Scan for the cell matching the given text and deliver its (x, y) coordinate at center. 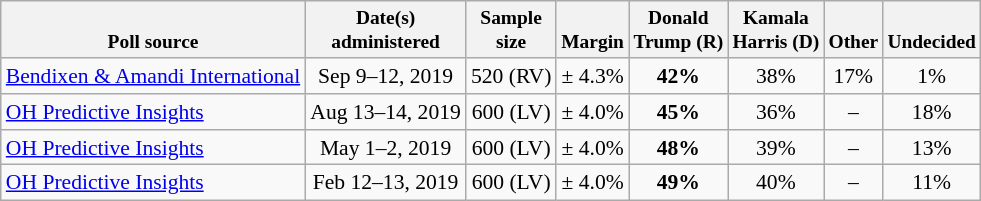
18% (932, 112)
36% (776, 112)
13% (932, 148)
± 4.3% (592, 76)
49% (678, 183)
520 (RV) (512, 76)
45% (678, 112)
Bendixen & Amandi International (153, 76)
Margin (592, 30)
Samplesize (512, 30)
Other (854, 30)
40% (776, 183)
11% (932, 183)
17% (854, 76)
May 1–2, 2019 (386, 148)
48% (678, 148)
Poll source (153, 30)
Sep 9–12, 2019 (386, 76)
38% (776, 76)
42% (678, 76)
Undecided (932, 30)
Aug 13–14, 2019 (386, 112)
KamalaHarris (D) (776, 30)
DonaldTrump (R) (678, 30)
Date(s)administered (386, 30)
39% (776, 148)
Feb 12–13, 2019 (386, 183)
1% (932, 76)
